Find where the given text appears and provide that cell's center as (X, Y) coordinate. 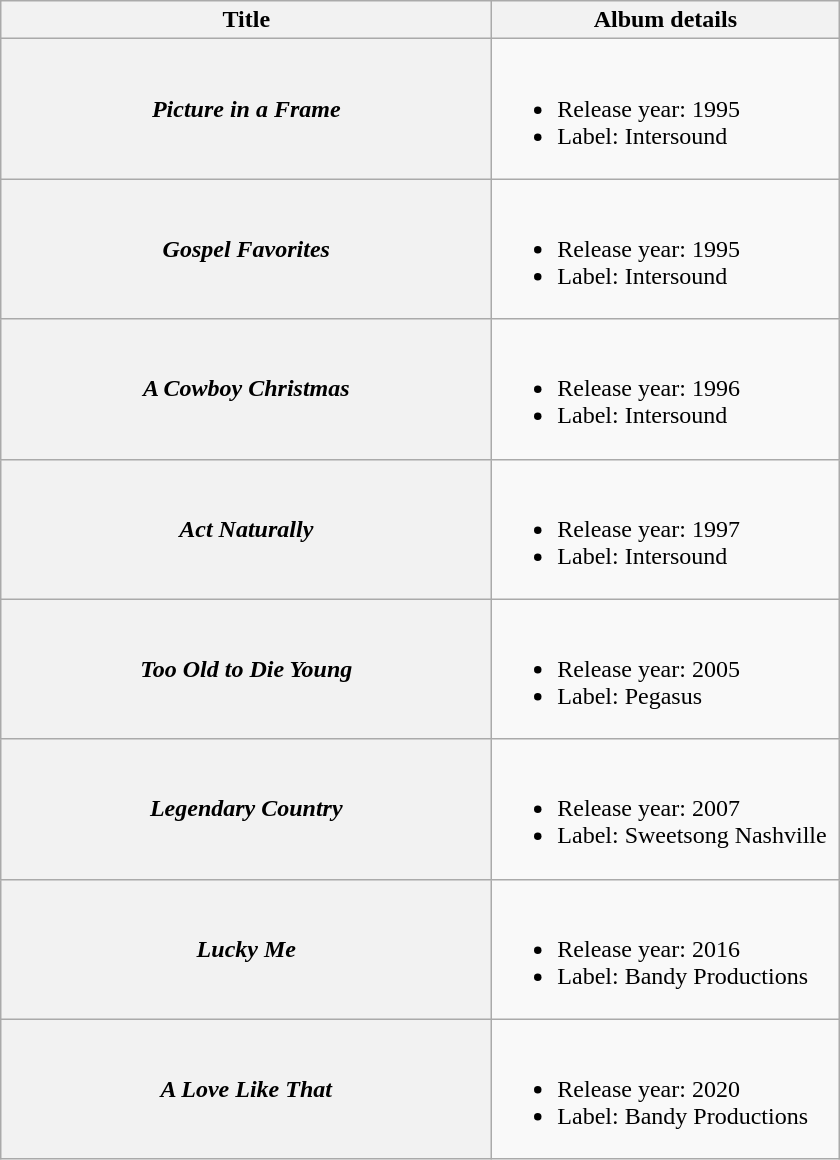
Lucky Me (246, 949)
Release year: 2020Label: Bandy Productions (666, 1089)
Album details (666, 20)
A Love Like That (246, 1089)
Release year: 1996Label: Intersound (666, 389)
Release year: 1997Label: Intersound (666, 529)
Picture in a Frame (246, 109)
Legendary Country (246, 809)
Too Old to Die Young (246, 669)
Act Naturally (246, 529)
A Cowboy Christmas (246, 389)
Title (246, 20)
Release year: 2007Label: Sweetsong Nashville (666, 809)
Release year: 2005Label: Pegasus (666, 669)
Gospel Favorites (246, 249)
Release year: 2016Label: Bandy Productions (666, 949)
